Locate the cell with the specified text and output its (X, Y) center coordinate. 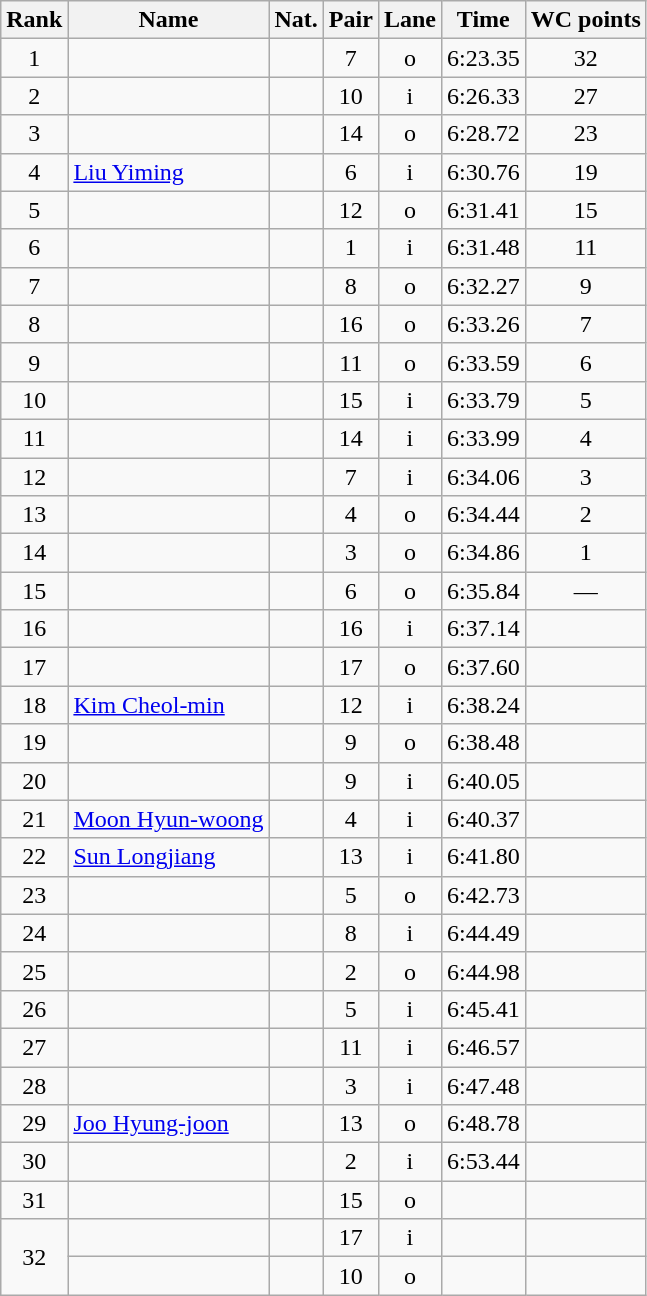
6:53.44 (483, 1162)
22 (34, 857)
6:48.78 (483, 1124)
Pair (350, 20)
6:41.80 (483, 857)
Sun Longjiang (168, 857)
Name (168, 20)
31 (34, 1200)
6:28.72 (483, 134)
6:34.44 (483, 515)
24 (34, 933)
6:34.06 (483, 477)
Time (483, 20)
6:44.98 (483, 971)
26 (34, 1009)
6:40.05 (483, 781)
6:38.48 (483, 743)
6:37.60 (483, 667)
28 (34, 1085)
6:34.86 (483, 553)
6:35.84 (483, 591)
6:42.73 (483, 895)
6:23.35 (483, 58)
Rank (34, 20)
6:37.14 (483, 629)
18 (34, 705)
6:44.49 (483, 933)
6:33.59 (483, 362)
6:33.26 (483, 324)
6:46.57 (483, 1047)
20 (34, 781)
Joo Hyung-joon (168, 1124)
Moon Hyun-woong (168, 819)
29 (34, 1124)
21 (34, 819)
— (586, 591)
25 (34, 971)
30 (34, 1162)
6:30.76 (483, 172)
6:33.99 (483, 438)
6:33.79 (483, 400)
6:45.41 (483, 1009)
6:26.33 (483, 96)
Liu Yiming (168, 172)
WC points (586, 20)
6:32.27 (483, 286)
6:47.48 (483, 1085)
Nat. (296, 20)
6:40.37 (483, 819)
6:38.24 (483, 705)
Lane (410, 20)
Kim Cheol-min (168, 705)
6:31.41 (483, 210)
6:31.48 (483, 248)
